Return the [x, y] coordinate for the center point of the cell that contains the specified text.  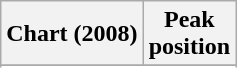
Peak position [189, 34]
Chart (2008) [72, 34]
